Search for the cell housing the specified text and yield its (x, y) center coordinate. 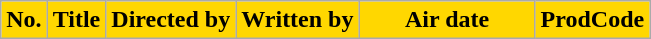
Air date (447, 20)
ProdCode (592, 20)
Directed by (171, 20)
Title (76, 20)
No. (24, 20)
Written by (298, 20)
